Extract the (x, y) coordinate from the center of the cell holding the provided text.  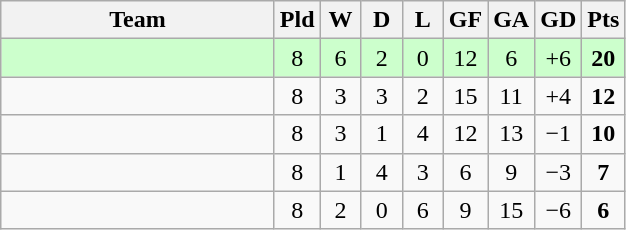
+6 (558, 58)
20 (604, 58)
13 (512, 134)
D (382, 20)
+4 (558, 96)
−1 (558, 134)
7 (604, 172)
W (340, 20)
10 (604, 134)
L (422, 20)
Pts (604, 20)
−6 (558, 210)
GA (512, 20)
−3 (558, 172)
11 (512, 96)
GF (465, 20)
Team (138, 20)
GD (558, 20)
Pld (297, 20)
